Scan for the cell matching the given text and deliver its (X, Y) coordinate at center. 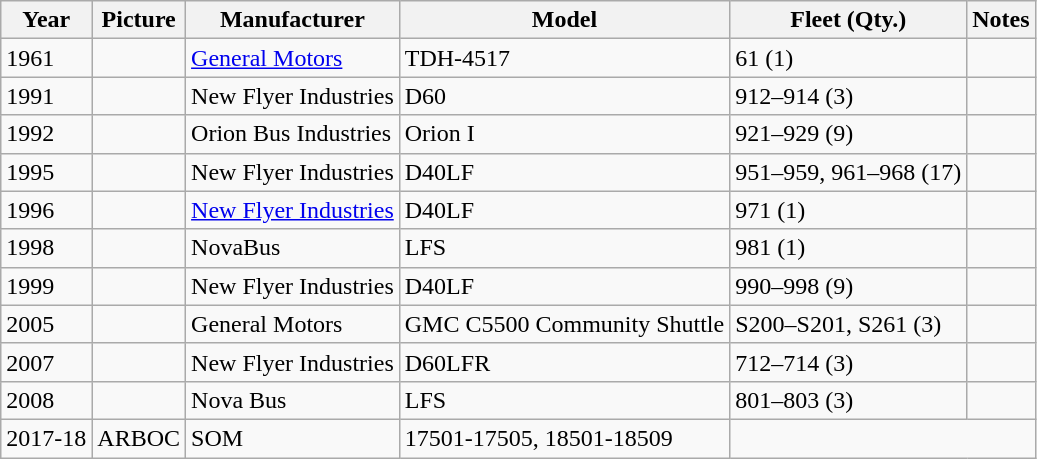
Orion Bus Industries (293, 134)
951–959, 961–968 (17) (848, 172)
1996 (46, 210)
2017-18 (46, 438)
Fleet (Qty.) (848, 20)
SOM (293, 438)
Notes (1001, 20)
712–714 (3) (848, 362)
2005 (46, 324)
Model (564, 20)
1992 (46, 134)
GMC C5500 Community Shuttle (564, 324)
Orion I (564, 134)
TDH-4517 (564, 58)
1991 (46, 96)
D60 (564, 96)
D60LFR (564, 362)
Manufacturer (293, 20)
17501-17505, 18501-18509 (564, 438)
61 (1) (848, 58)
1995 (46, 172)
912–914 (3) (848, 96)
ARBOC (139, 438)
S200–S201, S261 (3) (848, 324)
990–998 (9) (848, 286)
2007 (46, 362)
801–803 (3) (848, 400)
1999 (46, 286)
971 (1) (848, 210)
Year (46, 20)
921–929 (9) (848, 134)
Picture (139, 20)
1998 (46, 248)
2008 (46, 400)
Nova Bus (293, 400)
NovaBus (293, 248)
981 (1) (848, 248)
1961 (46, 58)
